Detect which cell encompasses the target text, then output its [X, Y] center coordinate. 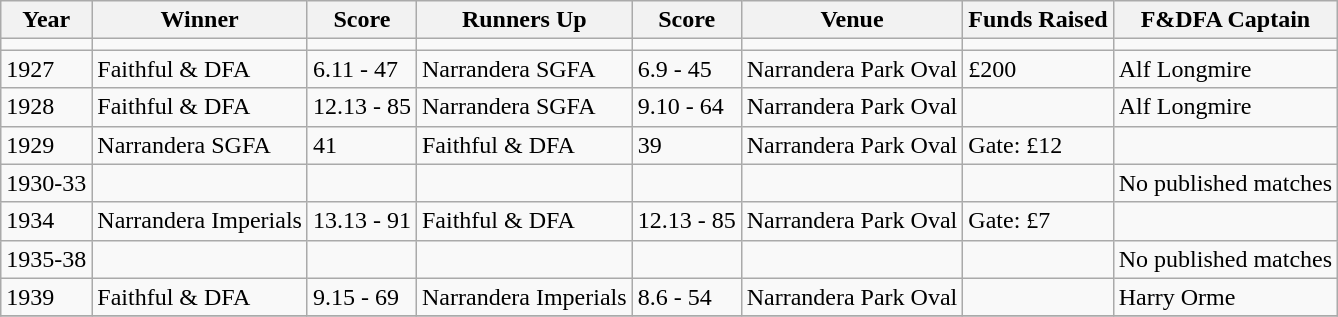
1929 [46, 145]
41 [362, 145]
Venue [852, 20]
Harry Orme [1225, 297]
39 [686, 145]
Funds Raised [1038, 20]
1935-38 [46, 259]
9.15 - 69 [362, 297]
6.11 - 47 [362, 69]
9.10 - 64 [686, 107]
6.9 - 45 [686, 69]
1928 [46, 107]
8.6 - 54 [686, 297]
F&DFA Captain [1225, 20]
Runners Up [524, 20]
Gate: £7 [1038, 221]
13.13 - 91 [362, 221]
Year [46, 20]
1934 [46, 221]
Gate: £12 [1038, 145]
1927 [46, 69]
£200 [1038, 69]
Winner [200, 20]
1939 [46, 297]
1930-33 [46, 183]
